Detect which cell encompasses the target text, then output its [x, y] center coordinate. 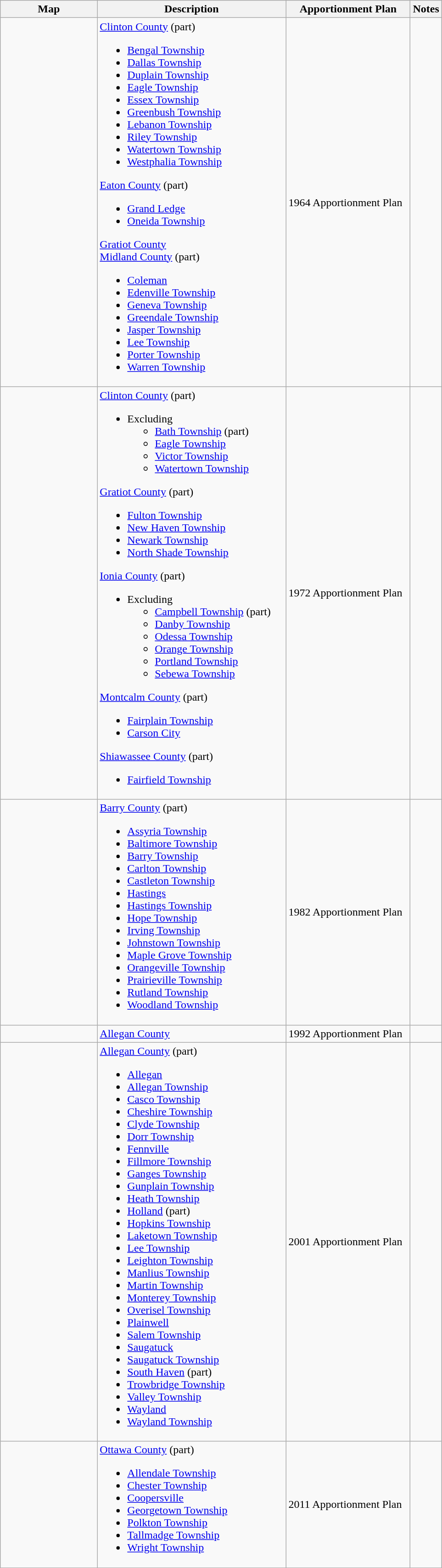
2011 Apportionment Plan [348, 1504]
Notes [426, 9]
2001 Apportionment Plan [348, 1242]
Map [49, 9]
Allegan County [192, 1034]
1964 Apportionment Plan [348, 202]
Apportionment Plan [348, 9]
Ottawa County (part)Allendale TownshipChester TownshipCoopersvilleGeorgetown TownshipPolkton TownshipTallmadge TownshipWright Township [192, 1504]
1972 Apportionment Plan [348, 593]
1992 Apportionment Plan [348, 1034]
1982 Apportionment Plan [348, 912]
Description [192, 9]
